Provide the [x, y] coordinate of the cell's center where the given text is located.  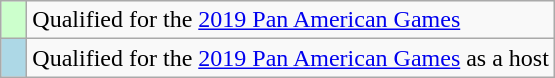
Qualified for the 2019 Pan American Games [291, 20]
Qualified for the 2019 Pan American Games as a host [291, 58]
